Locate the cell with the specified text and output its [X, Y] center coordinate. 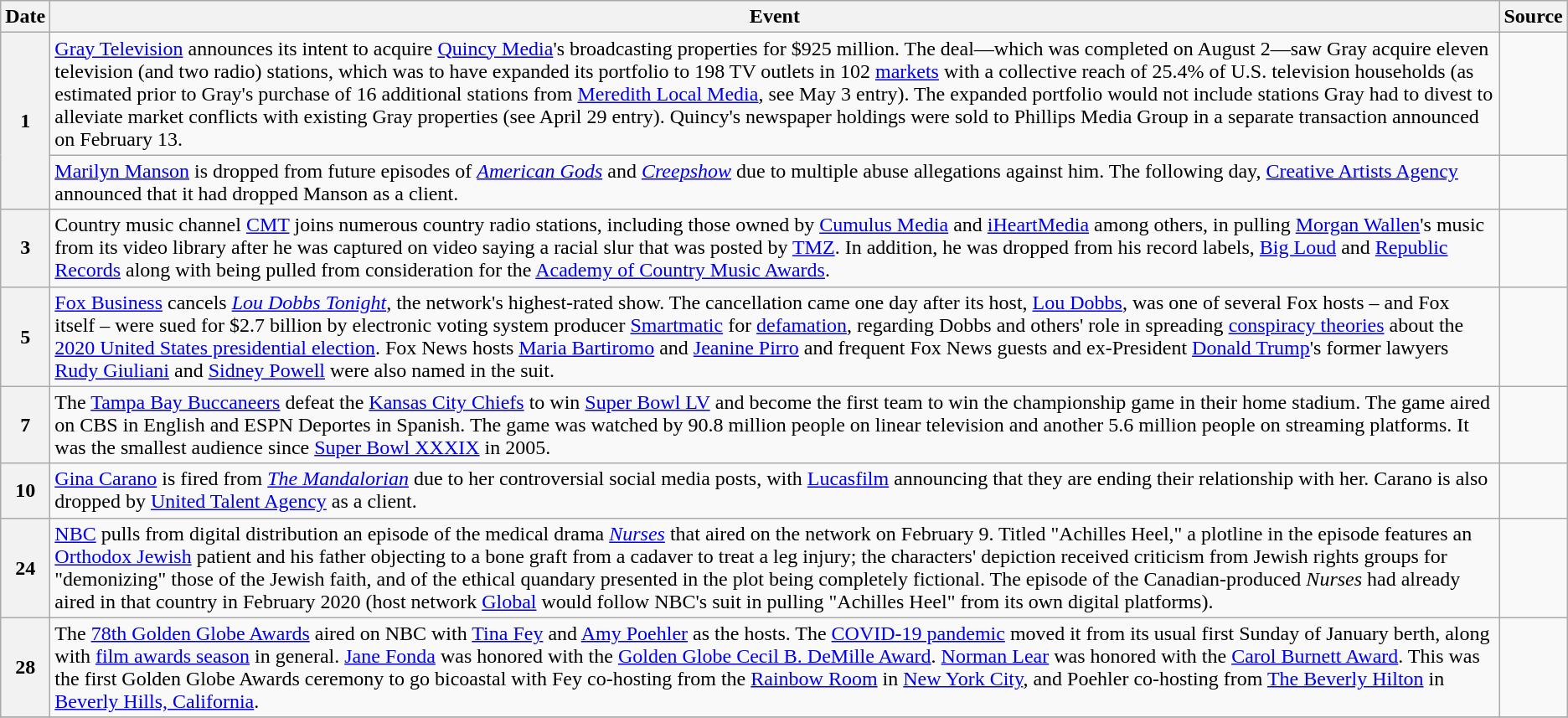
10 [25, 491]
Event [775, 17]
1 [25, 121]
7 [25, 425]
Date [25, 17]
5 [25, 337]
3 [25, 248]
Source [1533, 17]
24 [25, 568]
28 [25, 667]
